Return (x, y) of the center of cell containing provided text 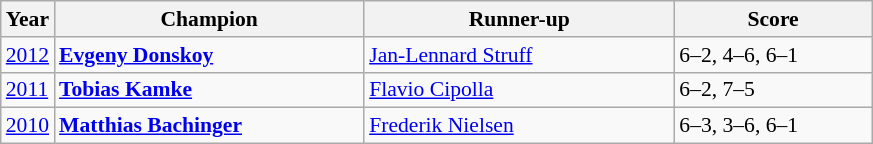
2011 (28, 90)
Score (773, 19)
6–2, 4–6, 6–1 (773, 55)
Champion (209, 19)
Matthias Bachinger (209, 126)
2010 (28, 126)
Evgeny Donskoy (209, 55)
Frederik Nielsen (519, 126)
2012 (28, 55)
Flavio Cipolla (519, 90)
Year (28, 19)
Jan-Lennard Struff (519, 55)
Tobias Kamke (209, 90)
Runner-up (519, 19)
6–2, 7–5 (773, 90)
6–3, 3–6, 6–1 (773, 126)
